Determine the (X, Y) coordinate at the center of the cell enclosing the given text.  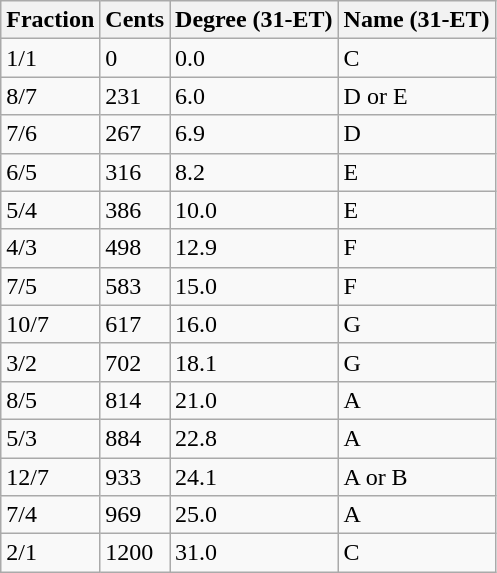
702 (135, 362)
969 (135, 515)
7/6 (50, 134)
2/1 (50, 553)
884 (135, 438)
933 (135, 477)
583 (135, 286)
3/2 (50, 362)
6.0 (254, 96)
10/7 (50, 324)
8/5 (50, 400)
8.2 (254, 172)
22.8 (254, 438)
0 (135, 58)
8/7 (50, 96)
231 (135, 96)
0.0 (254, 58)
12/7 (50, 477)
7/4 (50, 515)
267 (135, 134)
31.0 (254, 553)
D (416, 134)
21.0 (254, 400)
Name (31-ET) (416, 20)
18.1 (254, 362)
316 (135, 172)
24.1 (254, 477)
386 (135, 210)
4/3 (50, 248)
16.0 (254, 324)
10.0 (254, 210)
1/1 (50, 58)
7/5 (50, 286)
6/5 (50, 172)
12.9 (254, 248)
15.0 (254, 286)
Fraction (50, 20)
814 (135, 400)
498 (135, 248)
D or E (416, 96)
Degree (31-ET) (254, 20)
25.0 (254, 515)
5/4 (50, 210)
1200 (135, 553)
Cents (135, 20)
A or B (416, 477)
6.9 (254, 134)
617 (135, 324)
5/3 (50, 438)
